Capture the cell that displays the provided text and extract its (x, y) central coordinate. 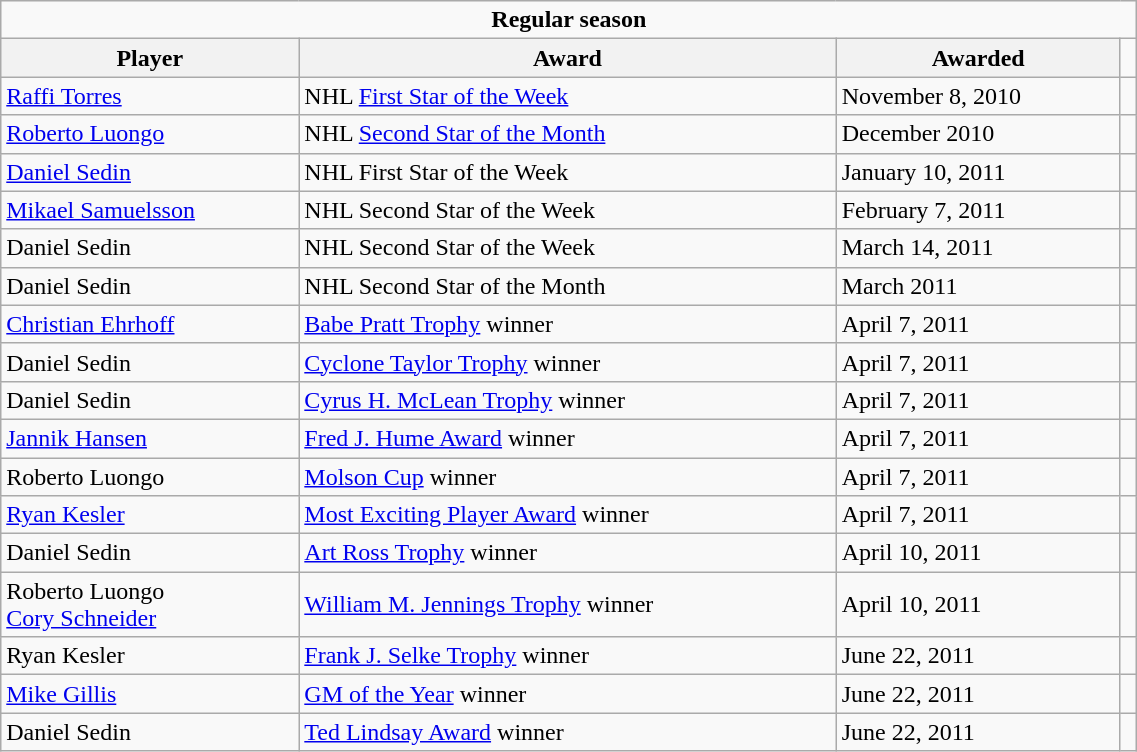
GM of the Year winner (568, 694)
Art Ross Trophy winner (568, 553)
Mike Gillis (150, 694)
Award (568, 58)
Cyclone Taylor Trophy winner (568, 362)
January 10, 2011 (978, 172)
March 14, 2011 (978, 248)
Raffi Torres (150, 96)
February 7, 2011 (978, 210)
Most Exciting Player Award winner (568, 515)
Frank J. Selke Trophy winner (568, 656)
Regular season (569, 20)
Mikael Samuelsson (150, 210)
March 2011 (978, 286)
Player (150, 58)
November 8, 2010 (978, 96)
Babe Pratt Trophy winner (568, 324)
Jannik Hansen (150, 438)
December 2010 (978, 134)
Ted Lindsay Award winner (568, 732)
Roberto LuongoCory Schneider (150, 604)
William M. Jennings Trophy winner (568, 604)
Fred J. Hume Award winner (568, 438)
Awarded (978, 58)
Molson Cup winner (568, 477)
Christian Ehrhoff (150, 324)
Cyrus H. McLean Trophy winner (568, 400)
